Capture the cell that displays the provided text and extract its (X, Y) central coordinate. 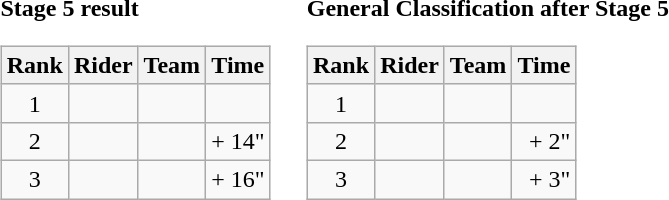
+ 14" (238, 141)
+ 2" (544, 141)
+ 16" (238, 179)
+ 3" (544, 179)
